Detect which cell encompasses the target text, then output its [X, Y] center coordinate. 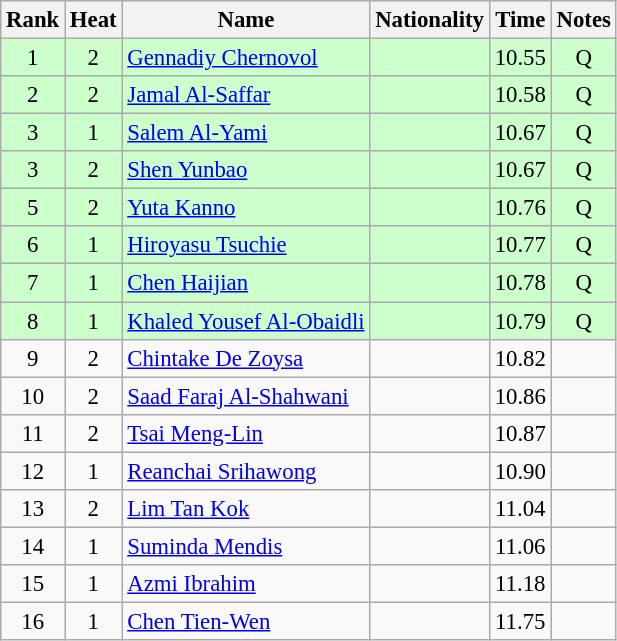
10.58 [520, 95]
9 [33, 358]
Gennadiy Chernovol [246, 58]
Rank [33, 20]
Name [246, 20]
11.06 [520, 546]
10.55 [520, 58]
10.90 [520, 471]
10.82 [520, 358]
10.78 [520, 283]
Chen Tien-Wen [246, 621]
Tsai Meng-Lin [246, 433]
Heat [94, 20]
Shen Yunbao [246, 170]
Chen Haijian [246, 283]
15 [33, 584]
Khaled Yousef Al-Obaidli [246, 321]
Time [520, 20]
7 [33, 283]
Chintake De Zoysa [246, 358]
Nationality [430, 20]
10.86 [520, 396]
Hiroyasu Tsuchie [246, 245]
13 [33, 509]
10.76 [520, 208]
10.77 [520, 245]
Salem Al-Yami [246, 133]
8 [33, 321]
11 [33, 433]
Saad Faraj Al-Shahwani [246, 396]
Lim Tan Kok [246, 509]
11.18 [520, 584]
10.79 [520, 321]
5 [33, 208]
Suminda Mendis [246, 546]
11.04 [520, 509]
Reanchai Srihawong [246, 471]
10 [33, 396]
Jamal Al-Saffar [246, 95]
10.87 [520, 433]
Notes [584, 20]
Azmi Ibrahim [246, 584]
16 [33, 621]
11.75 [520, 621]
Yuta Kanno [246, 208]
12 [33, 471]
14 [33, 546]
6 [33, 245]
